Identify which cell holds the provided text, then report its (x, y) central coordinate. 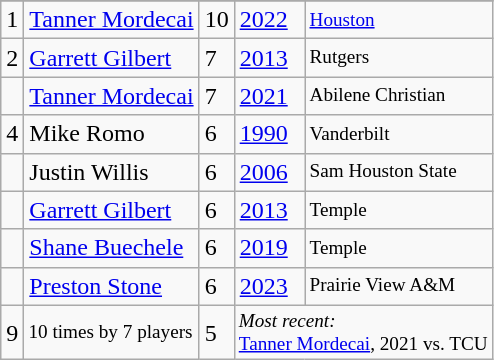
10 (216, 20)
10 times by 7 players (112, 332)
Houston (398, 20)
Abilene Christian (398, 96)
Rutgers (398, 58)
2021 (270, 96)
Justin Willis (112, 172)
Vanderbilt (398, 134)
Preston Stone (112, 286)
Prairie View A&M (398, 286)
Mike Romo (112, 134)
Most recent:Tanner Mordecai, 2021 vs. TCU (363, 332)
Shane Buechele (112, 248)
2 (12, 58)
1990 (270, 134)
2019 (270, 248)
4 (12, 134)
5 (216, 332)
Sam Houston State (398, 172)
1 (12, 20)
2023 (270, 286)
2022 (270, 20)
9 (12, 332)
2006 (270, 172)
